Pinpoint the cell where the given text exists, returning its [x, y] midpoint coordinate. 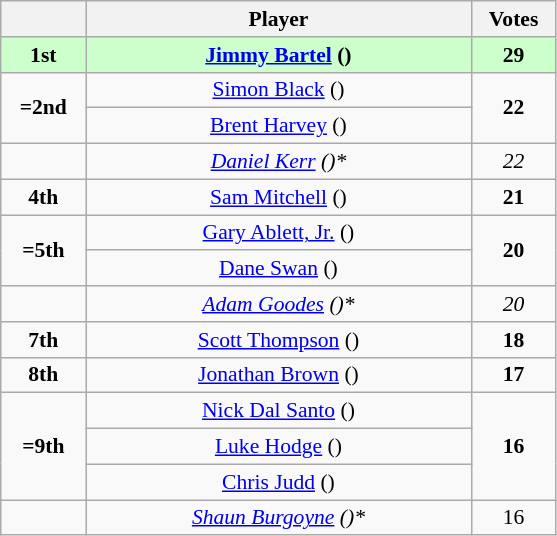
Jimmy Bartel () [278, 55]
=9th [44, 446]
17 [514, 375]
18 [514, 340]
Jonathan Brown () [278, 375]
=2nd [44, 108]
7th [44, 340]
29 [514, 55]
Dane Swan () [278, 269]
Daniel Kerr ()* [278, 162]
Brent Harvey () [278, 126]
Adam Goodes ()* [278, 304]
Chris Judd () [278, 482]
1st [44, 55]
Simon Black () [278, 90]
Shaun Burgoyne ()* [278, 518]
Votes [514, 19]
Gary Ablett, Jr. () [278, 233]
Nick Dal Santo () [278, 411]
Scott Thompson () [278, 340]
Player [278, 19]
=5th [44, 250]
Sam Mitchell () [278, 197]
21 [514, 197]
8th [44, 375]
4th [44, 197]
Luke Hodge () [278, 447]
